From the cell containing the given text, extract its center point as [X, Y] coordinate. 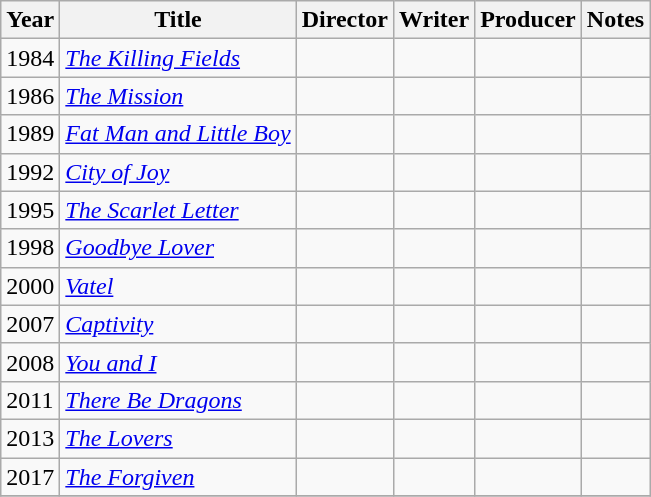
1992 [30, 172]
The Forgiven [178, 477]
1995 [30, 210]
2000 [30, 286]
Producer [528, 20]
Director [344, 20]
There Be Dragons [178, 400]
1984 [30, 58]
The Lovers [178, 438]
2013 [30, 438]
City of Joy [178, 172]
You and I [178, 362]
The Killing Fields [178, 58]
The Scarlet Letter [178, 210]
1989 [30, 134]
Year [30, 20]
Fat Man and Little Boy [178, 134]
Captivity [178, 324]
Notes [615, 20]
Title [178, 20]
The Mission [178, 96]
2008 [30, 362]
2007 [30, 324]
Goodbye Lover [178, 248]
2017 [30, 477]
1998 [30, 248]
Writer [434, 20]
2011 [30, 400]
Vatel [178, 286]
1986 [30, 96]
